Pinpoint the cell where the given text exists, returning its [X, Y] midpoint coordinate. 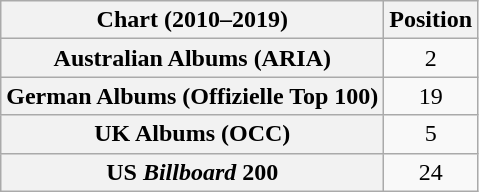
24 [431, 172]
UK Albums (OCC) [192, 134]
Chart (2010–2019) [192, 20]
2 [431, 58]
US Billboard 200 [192, 172]
5 [431, 134]
19 [431, 96]
German Albums (Offizielle Top 100) [192, 96]
Position [431, 20]
Australian Albums (ARIA) [192, 58]
